Detect which cell encompasses the target text, then output its (X, Y) center coordinate. 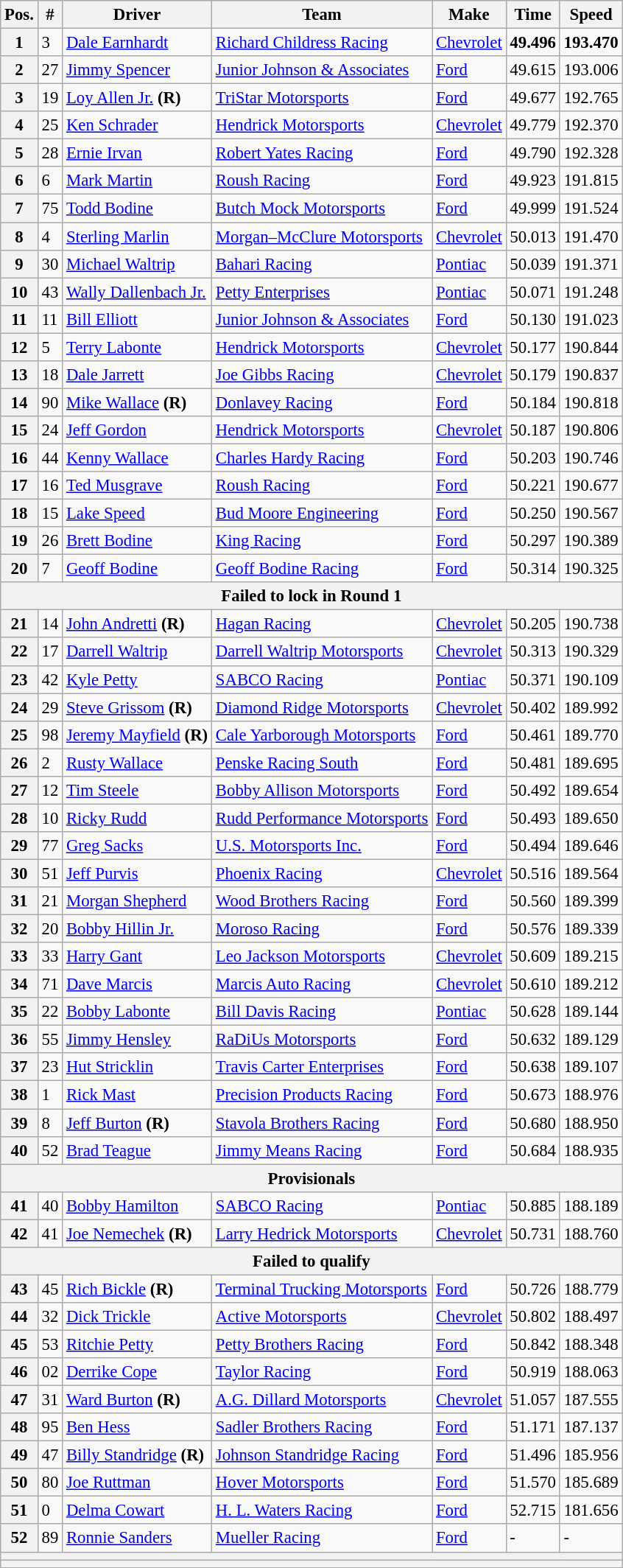
35 (19, 1012)
50.610 (533, 984)
Kyle Petty (137, 679)
Dave Marcis (137, 984)
50.039 (533, 264)
189.107 (591, 1068)
Hover Motorsports (323, 1483)
80 (50, 1483)
53 (50, 1344)
Joe Nemechek (R) (137, 1233)
Rusty Wallace (137, 763)
49.496 (533, 43)
188.063 (591, 1372)
Bud Moore Engineering (323, 514)
49.677 (533, 98)
51.570 (533, 1483)
188.348 (591, 1344)
Billy Standridge (R) (137, 1455)
49.790 (533, 153)
0 (50, 1511)
189.695 (591, 763)
Jeremy Mayfield (R) (137, 735)
Butch Mock Motorsports (323, 209)
50.203 (533, 458)
191.371 (591, 264)
Morgan Shepherd (137, 901)
Dale Earnhardt (137, 43)
50.632 (533, 1040)
Rich Bickle (R) (137, 1289)
Ben Hess (137, 1427)
51.171 (533, 1427)
52.715 (533, 1511)
188.497 (591, 1317)
Ernie Irvan (137, 153)
Active Motorsports (323, 1317)
Jimmy Spencer (137, 70)
192.328 (591, 153)
H. L. Waters Racing (323, 1511)
191.470 (591, 237)
189.654 (591, 791)
50.250 (533, 514)
Travis Carter Enterprises (323, 1068)
Mueller Racing (323, 1539)
188.779 (591, 1289)
50.516 (533, 873)
Charles Hardy Racing (323, 458)
50.313 (533, 652)
Brett Bodine (137, 541)
190.818 (591, 402)
190.738 (591, 624)
50.297 (533, 541)
50.177 (533, 347)
189.650 (591, 818)
Geoff Bodine Racing (323, 569)
Tim Steele (137, 791)
Terry Labonte (137, 347)
Jeff Purvis (137, 873)
Stavola Brothers Racing (323, 1123)
49.779 (533, 125)
Failed to qualify (311, 1261)
50.187 (533, 430)
50.609 (533, 956)
Pos. (19, 15)
189.212 (591, 984)
50.494 (533, 846)
50 (19, 1483)
89 (50, 1539)
King Racing (323, 541)
Richard Childress Racing (323, 43)
Michael Waltrip (137, 264)
Ward Burton (R) (137, 1400)
Dick Trickle (137, 1317)
50.842 (533, 1344)
Hut Stricklin (137, 1068)
Make (469, 15)
95 (50, 1427)
Penske Racing South (323, 763)
50.314 (533, 569)
188.760 (591, 1233)
50.680 (533, 1123)
50.628 (533, 1012)
187.137 (591, 1427)
191.524 (591, 209)
Brad Teague (137, 1150)
Speed (591, 15)
55 (50, 1040)
50.221 (533, 486)
Greg Sacks (137, 846)
34 (19, 984)
Cale Yarborough Motorsports (323, 735)
Joe Ruttman (137, 1483)
# (50, 15)
Bill Davis Racing (323, 1012)
189.399 (591, 901)
50.481 (533, 763)
Morgan–McClure Motorsports (323, 237)
Johnson Standridge Racing (323, 1455)
Team (323, 15)
Ted Musgrave (137, 486)
50.726 (533, 1289)
Diamond Ridge Motorsports (323, 707)
190.806 (591, 430)
50.184 (533, 402)
187.555 (591, 1400)
190.325 (591, 569)
Moroso Racing (323, 929)
49.923 (533, 181)
50.371 (533, 679)
190.837 (591, 375)
Precision Products Racing (323, 1095)
Bobby Hamilton (137, 1205)
Bobby Labonte (137, 1012)
189.646 (591, 846)
50.461 (533, 735)
13 (19, 375)
Marcis Auto Racing (323, 984)
189.144 (591, 1012)
50.130 (533, 319)
48 (19, 1427)
50.013 (533, 237)
71 (50, 984)
Ken Schrader (137, 125)
189.129 (591, 1040)
181.656 (591, 1511)
190.567 (591, 514)
Hagan Racing (323, 624)
190.329 (591, 652)
U.S. Motorsports Inc. (323, 846)
50.402 (533, 707)
Steve Grissom (R) (137, 707)
192.370 (591, 125)
185.689 (591, 1483)
Terminal Trucking Motorsports (323, 1289)
Provisionals (311, 1178)
John Andretti (R) (137, 624)
Petty Brothers Racing (323, 1344)
77 (50, 846)
50.885 (533, 1205)
Kenny Wallace (137, 458)
50.919 (533, 1372)
Harry Gant (137, 956)
Donlavey Racing (323, 402)
Bahari Racing (323, 264)
Bobby Hillin Jr. (137, 929)
50.731 (533, 1233)
50.684 (533, 1150)
190.109 (591, 679)
98 (50, 735)
49.999 (533, 209)
Wood Brothers Racing (323, 901)
193.470 (591, 43)
191.815 (591, 181)
49 (19, 1455)
39 (19, 1123)
Ricky Rudd (137, 818)
Delma Cowart (137, 1511)
Mark Martin (137, 181)
Jeff Burton (R) (137, 1123)
TriStar Motorsports (323, 98)
50.205 (533, 624)
Rick Mast (137, 1095)
Joe Gibbs Racing (323, 375)
Darrell Waltrip Motorsports (323, 652)
Mike Wallace (R) (137, 402)
50.576 (533, 929)
190.844 (591, 347)
A.G. Dillard Motorsports (323, 1400)
Driver (137, 15)
188.950 (591, 1123)
Jeff Gordon (137, 430)
50.638 (533, 1068)
Robert Yates Racing (323, 153)
50.492 (533, 791)
189.215 (591, 956)
37 (19, 1068)
Todd Bodine (137, 209)
Phoenix Racing (323, 873)
Sadler Brothers Racing (323, 1427)
Taylor Racing (323, 1372)
36 (19, 1040)
188.935 (591, 1150)
Wally Dallenbach Jr. (137, 292)
188.189 (591, 1205)
75 (50, 209)
Bobby Allison Motorsports (323, 791)
Ronnie Sanders (137, 1539)
190.746 (591, 458)
Derrike Cope (137, 1372)
189.992 (591, 707)
Sterling Marlin (137, 237)
189.339 (591, 929)
189.564 (591, 873)
51.057 (533, 1400)
50.071 (533, 292)
189.770 (591, 735)
Lake Speed (137, 514)
Rudd Performance Motorsports (323, 818)
Jimmy Means Racing (323, 1150)
Loy Allen Jr. (R) (137, 98)
Time (533, 15)
191.248 (591, 292)
193.006 (591, 70)
190.389 (591, 541)
46 (19, 1372)
50.493 (533, 818)
190.677 (591, 486)
Ritchie Petty (137, 1344)
51.496 (533, 1455)
49.615 (533, 70)
90 (50, 402)
Jimmy Hensley (137, 1040)
185.956 (591, 1455)
Leo Jackson Motorsports (323, 956)
50.179 (533, 375)
Geoff Bodine (137, 569)
50.560 (533, 901)
188.976 (591, 1095)
Petty Enterprises (323, 292)
Dale Jarrett (137, 375)
50.802 (533, 1317)
192.765 (591, 98)
Failed to lock in Round 1 (311, 596)
191.023 (591, 319)
Bill Elliott (137, 319)
Larry Hedrick Motorsports (323, 1233)
38 (19, 1095)
9 (19, 264)
Darrell Waltrip (137, 652)
50.673 (533, 1095)
RaDiUs Motorsports (323, 1040)
02 (50, 1372)
